For the text-containing cell, return its midpoint in [x, y] coordinate format. 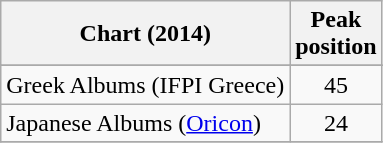
Japanese Albums (Oricon) [146, 123]
Peakposition [336, 34]
45 [336, 85]
Chart (2014) [146, 34]
24 [336, 123]
Greek Albums (IFPI Greece) [146, 85]
